For the text-containing cell, return its midpoint in [x, y] coordinate format. 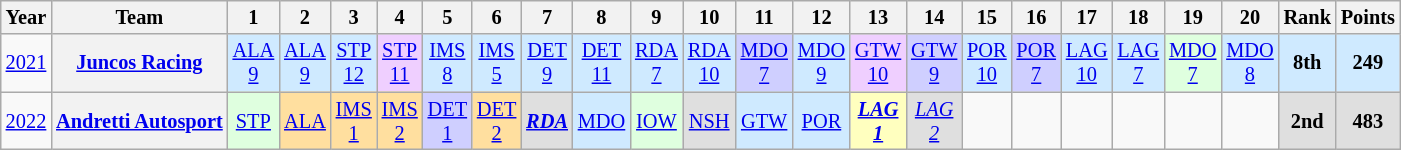
5 [448, 17]
2 [305, 17]
POR7 [1036, 63]
IMS1 [354, 121]
16 [1036, 17]
LAG10 [1087, 63]
2022 [26, 121]
MDO9 [822, 63]
RDA [547, 121]
3 [354, 17]
10 [710, 17]
2nd [1308, 121]
STP12 [354, 63]
POR [822, 121]
12 [822, 17]
POR10 [986, 63]
14 [934, 17]
MDO [602, 121]
IMS2 [400, 121]
7 [547, 17]
IMS8 [448, 63]
DET11 [602, 63]
LAG1 [878, 121]
Juncos Racing [139, 63]
249 [1368, 63]
NSH [710, 121]
8th [1308, 63]
DET2 [496, 121]
18 [1138, 17]
LAG2 [934, 121]
MDO8 [1250, 63]
STP11 [400, 63]
LAG7 [1138, 63]
RDA7 [656, 63]
Year [26, 17]
STP [254, 121]
15 [986, 17]
6 [496, 17]
RDA10 [710, 63]
GTW [764, 121]
8 [602, 17]
17 [1087, 17]
11 [764, 17]
1 [254, 17]
Rank [1308, 17]
Andretti Autosport [139, 121]
IOW [656, 121]
DET9 [547, 63]
483 [1368, 121]
DET1 [448, 121]
ALA [305, 121]
GTW9 [934, 63]
Points [1368, 17]
IMS5 [496, 63]
20 [1250, 17]
2021 [26, 63]
4 [400, 17]
Team [139, 17]
19 [1192, 17]
9 [656, 17]
GTW10 [878, 63]
13 [878, 17]
